From the cell containing the given text, extract its center point as [x, y] coordinate. 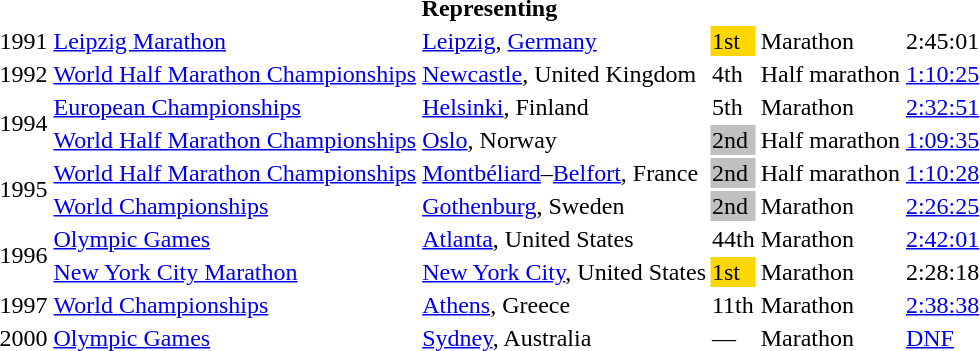
1:10:25 [942, 74]
44th [733, 239]
Atlanta, United States [564, 239]
New York City, United States [564, 272]
Newcastle, United Kingdom [564, 74]
11th [733, 305]
Gothenburg, Sweden [564, 206]
Oslo, Norway [564, 140]
Montbéliard–Belfort, France [564, 173]
2:32:51 [942, 107]
New York City Marathon [235, 272]
2:42:01 [942, 239]
European Championships [235, 107]
1:10:28 [942, 173]
5th [733, 107]
2:45:01 [942, 41]
2:38:38 [942, 305]
Olympic Games [235, 239]
1:09:35 [942, 140]
2:26:25 [942, 206]
Leipzig, Germany [564, 41]
Leipzig Marathon [235, 41]
Helsinki, Finland [564, 107]
4th [733, 74]
2:28:18 [942, 272]
Athens, Greece [564, 305]
